Scan for the cell matching the given text and deliver its [X, Y] coordinate at center. 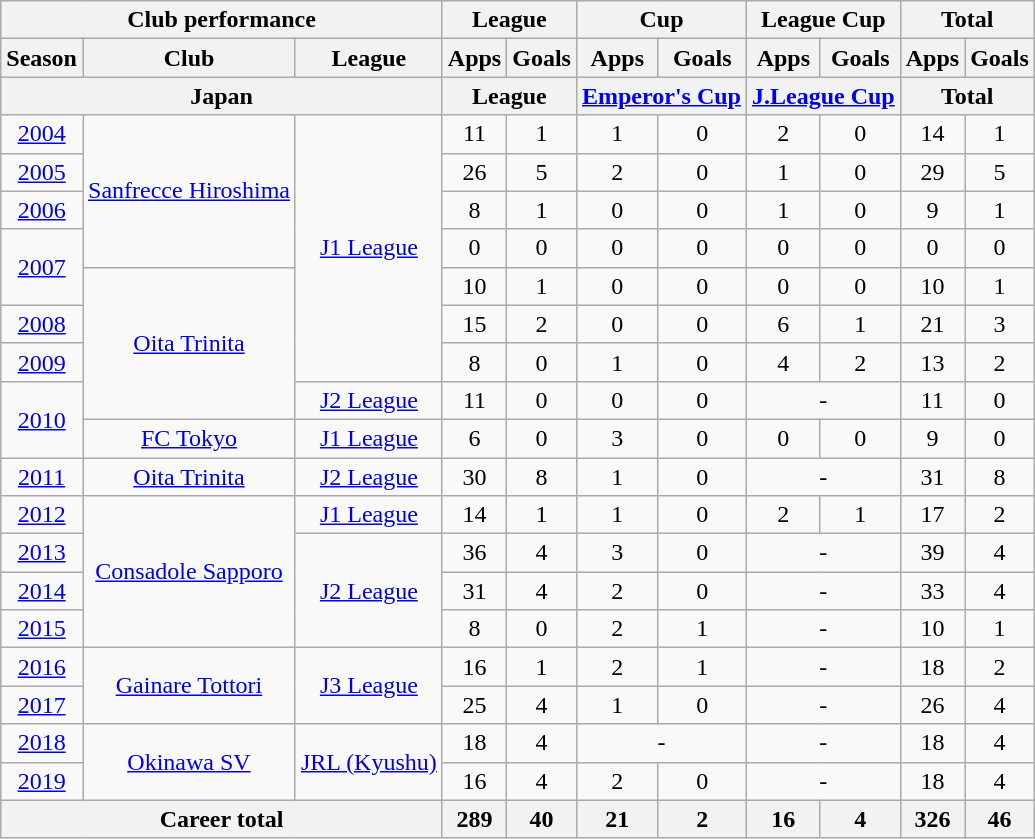
Japan [222, 96]
15 [474, 324]
J3 League [368, 686]
2008 [42, 324]
League Cup [823, 20]
2017 [42, 705]
2019 [42, 781]
33 [932, 591]
2007 [42, 267]
J.League Cup [823, 96]
29 [932, 172]
2011 [42, 477]
JRL (Kyushu) [368, 762]
2004 [42, 134]
39 [932, 553]
2009 [42, 362]
2013 [42, 553]
17 [932, 515]
Consadole Sapporo [188, 572]
36 [474, 553]
40 [542, 819]
Club performance [222, 20]
25 [474, 705]
2015 [42, 629]
Sanfrecce Hiroshima [188, 191]
2014 [42, 591]
Club [188, 58]
289 [474, 819]
Gainare Tottori [188, 686]
13 [932, 362]
2018 [42, 743]
Season [42, 58]
Career total [222, 819]
2006 [42, 210]
2010 [42, 419]
Emperor's Cup [661, 96]
46 [1000, 819]
Cup [661, 20]
Okinawa SV [188, 762]
2005 [42, 172]
30 [474, 477]
2016 [42, 667]
2012 [42, 515]
FC Tokyo [188, 438]
326 [932, 819]
